Extract the [x, y] coordinate from the center of the cell holding the provided text.  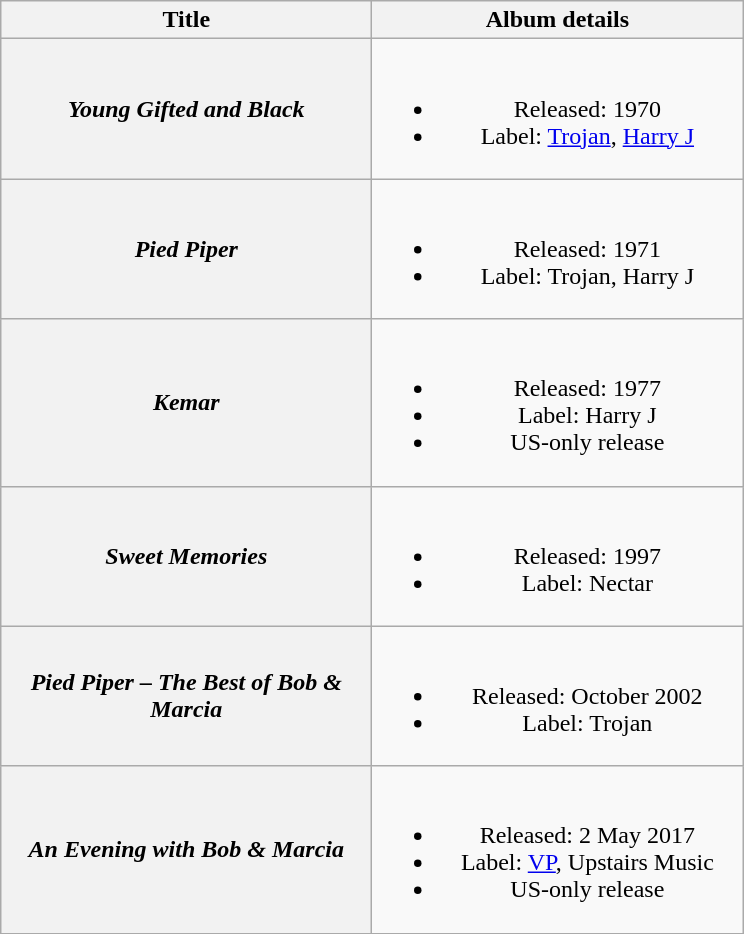
Pied Piper – The Best of Bob & Marcia [186, 696]
Pied Piper [186, 249]
Released: 1977Label: Harry JUS-only release [558, 402]
Kemar [186, 402]
Young Gifted and Black [186, 109]
Released: 2 May 2017Label: VP, Upstairs MusicUS-only release [558, 850]
Title [186, 20]
Sweet Memories [186, 556]
Released: October 2002Label: Trojan [558, 696]
Released: 1971Label: Trojan, Harry J [558, 249]
Released: 1997Label: Nectar [558, 556]
An Evening with Bob & Marcia [186, 850]
Released: 1970Label: Trojan, Harry J [558, 109]
Album details [558, 20]
